Identify which cell holds the provided text, then report its [x, y] central coordinate. 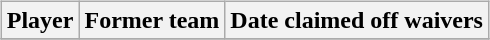
Former team [152, 20]
Date claimed off waivers [357, 20]
Player [40, 20]
